Return the [x, y] coordinate for the center point of the cell that contains the specified text.  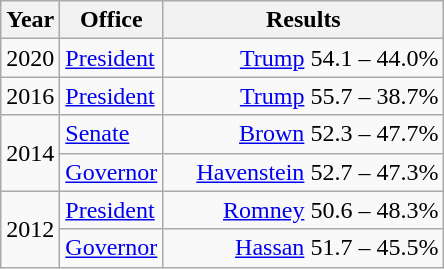
2020 [30, 58]
Results [304, 20]
Office [112, 20]
2012 [30, 229]
Senate [112, 134]
2016 [30, 96]
Brown 52.3 – 47.7% [304, 134]
Romney 50.6 – 48.3% [304, 210]
Trump 54.1 – 44.0% [304, 58]
Year [30, 20]
Trump 55.7 – 38.7% [304, 96]
2014 [30, 153]
Havenstein 52.7 – 47.3% [304, 172]
Hassan 51.7 – 45.5% [304, 248]
